Output the [x, y] coordinate of the center of the cell containing the given text.  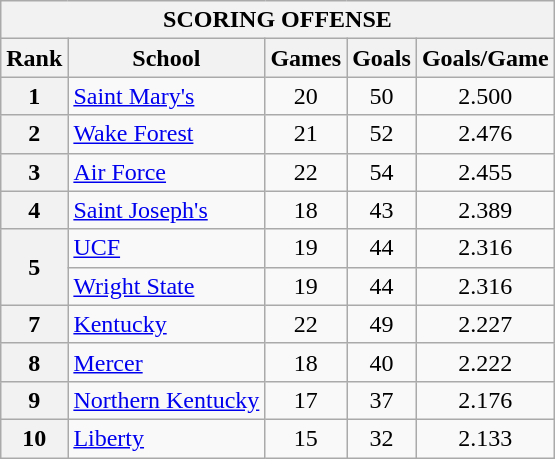
3 [34, 172]
2.389 [485, 210]
50 [382, 96]
7 [34, 324]
49 [382, 324]
Liberty [166, 438]
Mercer [166, 362]
54 [382, 172]
2 [34, 134]
Saint Joseph's [166, 210]
8 [34, 362]
2.176 [485, 400]
SCORING OFFENSE [278, 20]
4 [34, 210]
Air Force [166, 172]
9 [34, 400]
32 [382, 438]
2.476 [485, 134]
Wake Forest [166, 134]
Goals [382, 58]
Saint Mary's [166, 96]
43 [382, 210]
20 [306, 96]
2.133 [485, 438]
1 [34, 96]
21 [306, 134]
2.227 [485, 324]
17 [306, 400]
37 [382, 400]
2.500 [485, 96]
2.455 [485, 172]
Goals/Game [485, 58]
School [166, 58]
5 [34, 267]
Rank [34, 58]
UCF [166, 248]
Wright State [166, 286]
10 [34, 438]
52 [382, 134]
Kentucky [166, 324]
15 [306, 438]
2.222 [485, 362]
Northern Kentucky [166, 400]
Games [306, 58]
40 [382, 362]
